Return [x, y] of the center of cell containing provided text 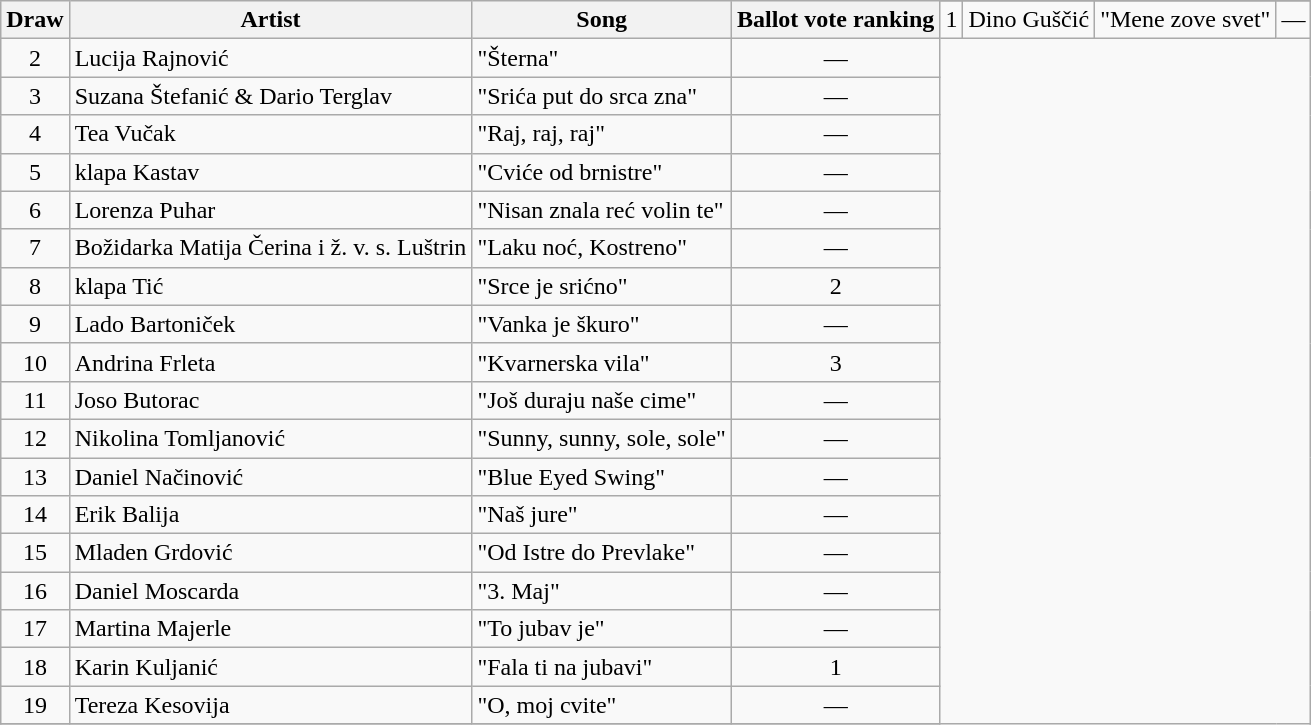
"Fala ti na jubavi" [602, 667]
Suzana Štefanić & Dario Terglav [270, 96]
Daniel Načinović [270, 477]
Draw [35, 20]
Tea Vučak [270, 134]
"Laku noć, Kostreno" [602, 248]
8 [35, 286]
10 [35, 362]
"Blue Eyed Swing" [602, 477]
19 [35, 705]
"O, moj cvite" [602, 705]
4 [35, 134]
"Vanka je škuro" [602, 324]
"Od Istre do Prevlake" [602, 553]
"3. Maj" [602, 591]
"Naš jure" [602, 515]
Nikolina Tomljanović [270, 438]
"Još duraju naše cime" [602, 400]
"Kvarnerska vila" [602, 362]
17 [35, 629]
"Cviće od brnistre" [602, 172]
Lucija Rajnović [270, 58]
"Sunny, sunny, sole, sole" [602, 438]
"Srce je srićno" [602, 286]
Andrina Frleta [270, 362]
Martina Majerle [270, 629]
6 [35, 210]
Lado Bartoniček [270, 324]
"Nisan znala reć volin te" [602, 210]
"To jubav je" [602, 629]
14 [35, 515]
Erik Balija [270, 515]
"Mene zove svet" [1186, 20]
klapa Kastav [270, 172]
15 [35, 553]
Tereza Kesovija [270, 705]
"Šterna" [602, 58]
9 [35, 324]
Song [602, 20]
Artist [270, 20]
Božidarka Matija Čerina i ž. v. s. Luštrin [270, 248]
Lorenza Puhar [270, 210]
13 [35, 477]
Mladen Grdović [270, 553]
Joso Butorac [270, 400]
5 [35, 172]
11 [35, 400]
Daniel Moscarda [270, 591]
16 [35, 591]
12 [35, 438]
Dino Guščić [1029, 20]
"Srića put do srca zna" [602, 96]
Ballot vote ranking [835, 20]
7 [35, 248]
"Raj, raj, raj" [602, 134]
18 [35, 667]
klapa Tić [270, 286]
Karin Kuljanić [270, 667]
